Output the [X, Y] coordinate of the center of the cell containing the given text.  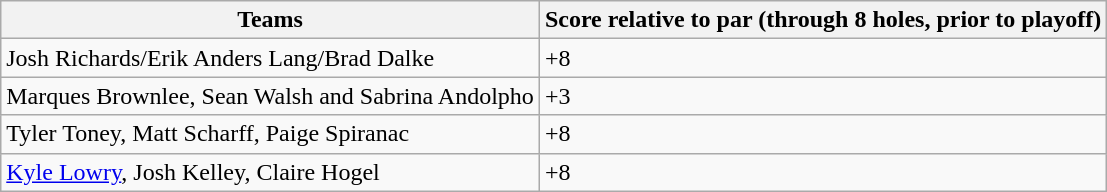
Tyler Toney, Matt Scharff, Paige Spiranac [270, 134]
Teams [270, 20]
Marques Brownlee, Sean Walsh and Sabrina Andolpho [270, 96]
Score relative to par (through 8 holes, prior to playoff) [822, 20]
+3 [822, 96]
Josh Richards/Erik Anders Lang/Brad Dalke [270, 58]
Kyle Lowry, Josh Kelley, Claire Hogel [270, 172]
